Search for the cell housing the specified text and yield its (x, y) center coordinate. 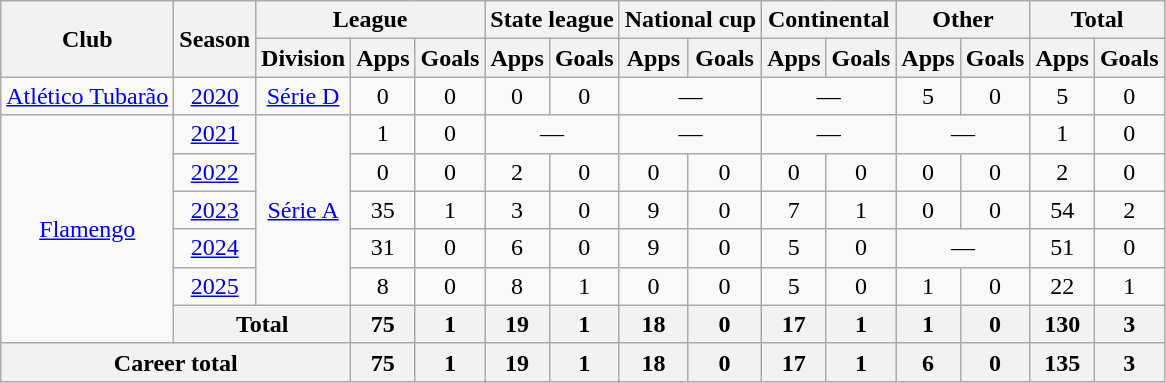
2023 (215, 210)
Continental (829, 20)
51 (1062, 248)
Season (215, 39)
Flamengo (88, 229)
35 (383, 210)
Other (963, 20)
135 (1062, 362)
31 (383, 248)
2021 (215, 134)
State league (552, 20)
2020 (215, 96)
Career total (176, 362)
2024 (215, 248)
7 (794, 210)
League (370, 20)
Club (88, 39)
National cup (690, 20)
22 (1062, 286)
Série D (304, 96)
Série A (304, 210)
Division (304, 58)
130 (1062, 324)
54 (1062, 210)
2025 (215, 286)
Atlético Tubarão (88, 96)
2022 (215, 172)
